Identify which cell holds the provided text, then report its (X, Y) central coordinate. 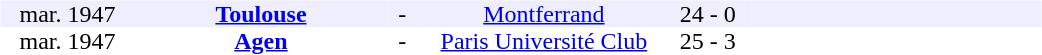
24 - 0 (708, 14)
Agen (260, 42)
Toulouse (260, 14)
25 - 3 (708, 42)
Montferrand (544, 14)
Paris Université Club (544, 42)
